Return [x, y] of the center of cell containing provided text 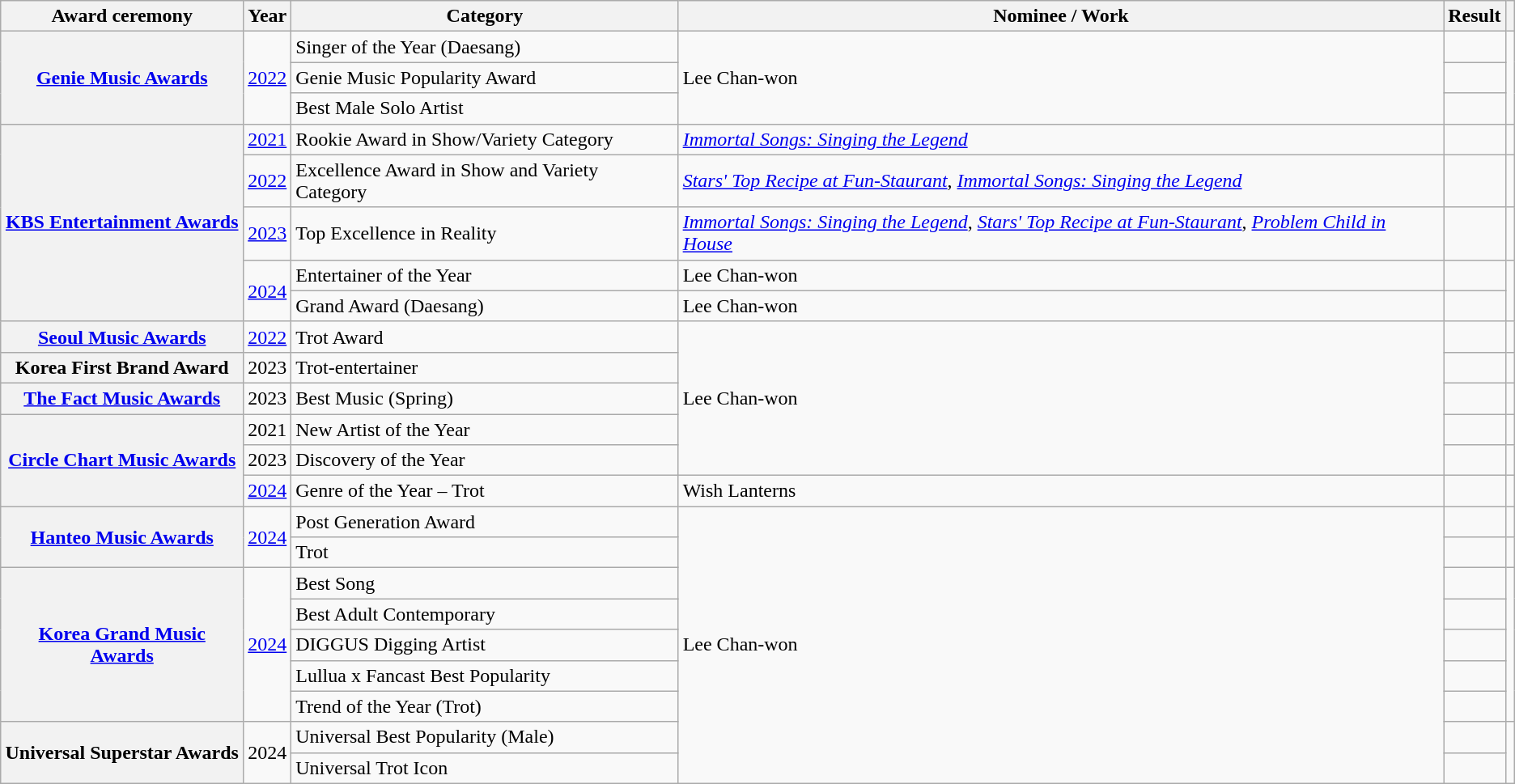
Seoul Music Awards [122, 337]
KBS Entertainment Awards [122, 222]
Best Male Solo Artist [485, 108]
Universal Best Popularity (Male) [485, 737]
Immortal Songs: Singing the Legend [1061, 139]
Year [267, 16]
Genie Music Popularity Award [485, 78]
Discovery of the Year [485, 460]
Best Song [485, 583]
Trot [485, 553]
Trot-entertainer [485, 367]
Entertainer of the Year [485, 275]
Genie Music Awards [122, 78]
The Fact Music Awards [122, 398]
Lullua x Fancast Best Popularity [485, 676]
Genre of the Year – Trot [485, 491]
Korea Grand Music Awards [122, 645]
Best Music (Spring) [485, 398]
DIGGUS Digging Artist [485, 645]
Universal Trot Icon [485, 768]
Wish Lanterns [1061, 491]
Singer of the Year (Daesang) [485, 47]
Grand Award (Daesang) [485, 306]
Category [485, 16]
Result [1475, 16]
Trend of the Year (Trot) [485, 706]
Immortal Songs: Singing the Legend, Stars' Top Recipe at Fun-Staurant, Problem Child in House [1061, 233]
Stars' Top Recipe at Fun-Staurant, Immortal Songs: Singing the Legend [1061, 181]
Top Excellence in Reality [485, 233]
Trot Award [485, 337]
Post Generation Award [485, 522]
Circle Chart Music Awards [122, 460]
Hanteo Music Awards [122, 537]
Award ceremony [122, 16]
Excellence Award in Show and Variety Category [485, 181]
Rookie Award in Show/Variety Category [485, 139]
Korea First Brand Award [122, 367]
Best Adult Contemporary [485, 614]
Nominee / Work [1061, 16]
Universal Superstar Awards [122, 752]
New Artist of the Year [485, 430]
